Locate the cell with the specified text and output its (x, y) center coordinate. 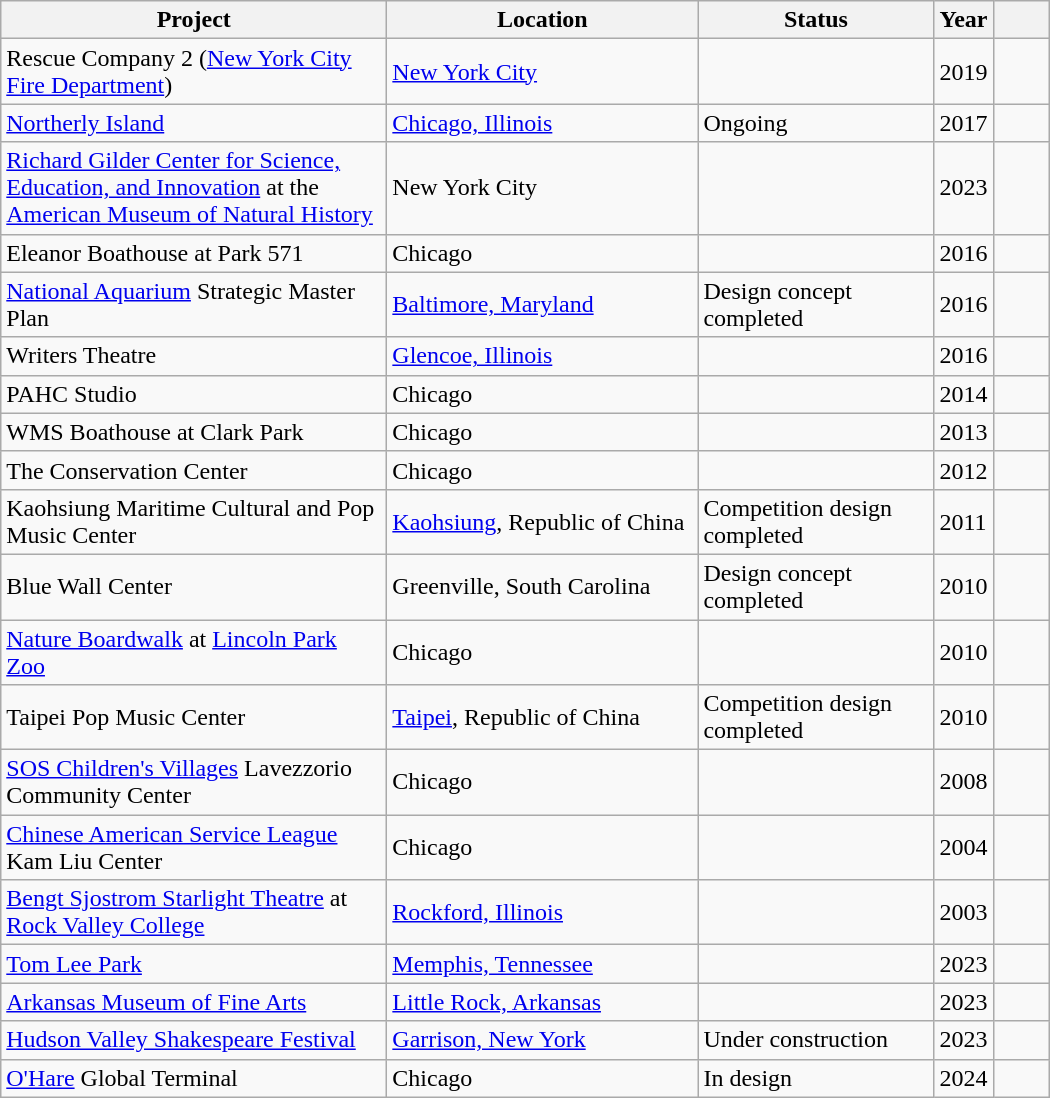
Taipei Pop Music Center (194, 718)
Garrison, New York (542, 1040)
Arkansas Museum of Fine Arts (194, 1002)
2008 (964, 782)
Richard Gilder Center for Science, Education, and Innovation at the American Museum of Natural History (194, 188)
2013 (964, 432)
Ongoing (816, 123)
Nature Boardwalk at Lincoln Park Zoo (194, 652)
2012 (964, 470)
The Conservation Center (194, 470)
Baltimore, Maryland (542, 304)
PAHC Studio (194, 394)
Under construction (816, 1040)
National Aquarium Strategic Master Plan (194, 304)
Blue Wall Center (194, 586)
Tom Lee Park (194, 964)
Location (542, 20)
Year (964, 20)
Kaohsiung, Republic of China (542, 522)
O'Hare Global Terminal (194, 1078)
2019 (964, 72)
Northerly Island (194, 123)
Kaohsiung Maritime Cultural and Pop Music Center (194, 522)
2011 (964, 522)
Taipei, Republic of China (542, 718)
Writers Theatre (194, 356)
2004 (964, 848)
Greenville, South Carolina (542, 586)
SOS Children's Villages Lavezzorio Community Center (194, 782)
Rescue Company 2 (New York City Fire Department) (194, 72)
In design (816, 1078)
Bengt Sjostrom Starlight Theatre at Rock Valley College (194, 912)
2024 (964, 1078)
Rockford, Illinois (542, 912)
Glencoe, Illinois (542, 356)
Hudson Valley Shakespeare Festival (194, 1040)
Eleanor Boathouse at Park 571 (194, 253)
2014 (964, 394)
2017 (964, 123)
Little Rock, Arkansas (542, 1002)
Chicago, Illinois (542, 123)
Project (194, 20)
WMS Boathouse at Clark Park (194, 432)
Status (816, 20)
Memphis, Tennessee (542, 964)
2003 (964, 912)
Chinese American Service League Kam Liu Center (194, 848)
